Capture the cell that displays the provided text and extract its (x, y) central coordinate. 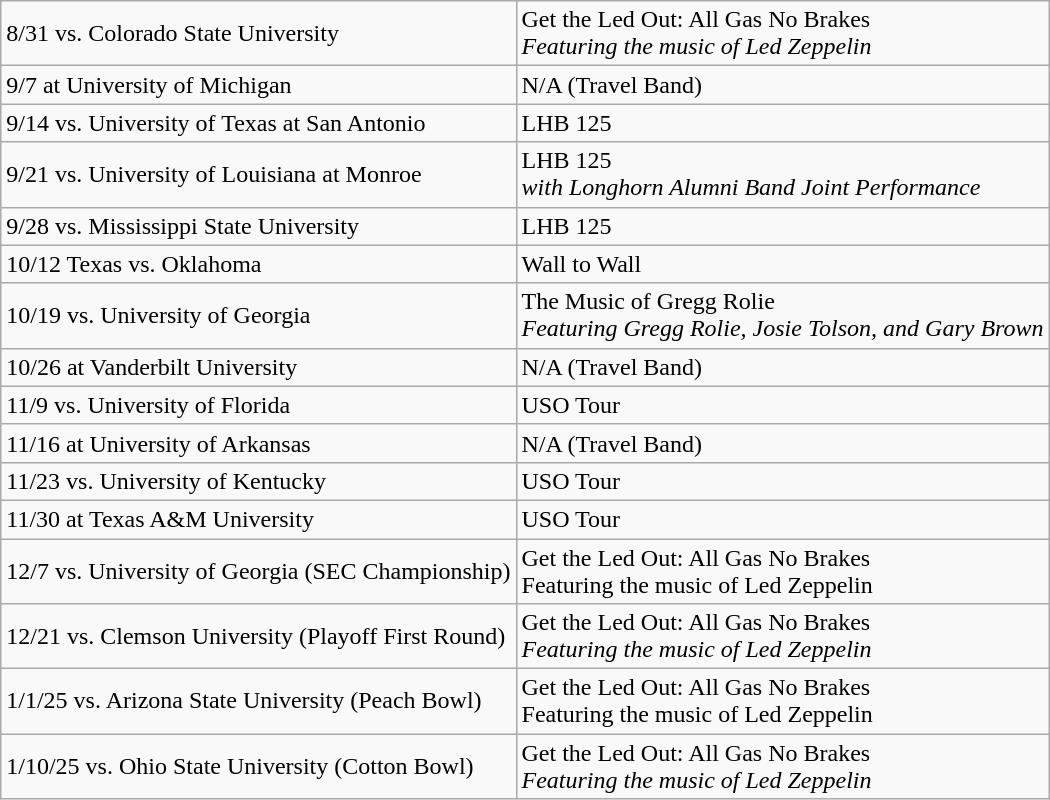
1/10/25 vs. Ohio State University (Cotton Bowl) (258, 766)
10/12 Texas vs. Oklahoma (258, 264)
The Music of Gregg RolieFeaturing Gregg Rolie, Josie Tolson, and Gary Brown (782, 316)
10/26 at Vanderbilt University (258, 367)
11/30 at Texas A&M University (258, 519)
9/21 vs. University of Louisiana at Monroe (258, 174)
11/9 vs. University of Florida (258, 405)
9/7 at University of Michigan (258, 85)
LHB 125with Longhorn Alumni Band Joint Performance (782, 174)
10/19 vs. University of Georgia (258, 316)
1/1/25 vs. Arizona State University (Peach Bowl) (258, 702)
11/16 at University of Arkansas (258, 443)
12/21 vs. Clemson University (Playoff First Round) (258, 636)
Wall to Wall (782, 264)
9/14 vs. University of Texas at San Antonio (258, 123)
12/7 vs. University of Georgia (SEC Championship) (258, 570)
11/23 vs. University of Kentucky (258, 481)
8/31 vs. Colorado State University (258, 34)
9/28 vs. Mississippi State University (258, 226)
